Identify which cell holds the provided text, then report its [X, Y] central coordinate. 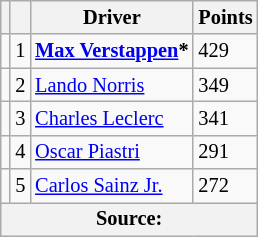
5 [20, 186]
3 [20, 118]
Charles Leclerc [112, 118]
341 [225, 118]
429 [225, 51]
Driver [112, 17]
Source: [130, 219]
349 [225, 85]
Points [225, 17]
291 [225, 152]
1 [20, 51]
Lando Norris [112, 85]
272 [225, 186]
Oscar Piastri [112, 152]
Carlos Sainz Jr. [112, 186]
2 [20, 85]
Max Verstappen* [112, 51]
4 [20, 152]
